Search for the cell housing the specified text and yield its [x, y] center coordinate. 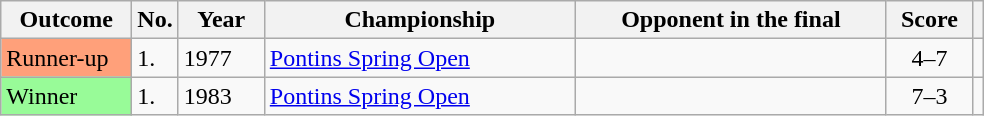
7–3 [929, 96]
4–7 [929, 58]
Outcome [66, 20]
Opponent in the final [730, 20]
Winner [66, 96]
Championship [420, 20]
1983 [221, 96]
Runner-up [66, 58]
1977 [221, 58]
No. [155, 20]
Year [221, 20]
Score [929, 20]
